Search for the cell housing the specified text and yield its (X, Y) center coordinate. 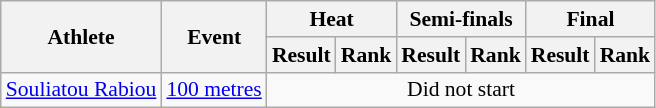
Athlete (82, 36)
Final (590, 19)
Semi-finals (460, 19)
Heat (332, 19)
Did not start (461, 90)
Souliatou Rabiou (82, 90)
Event (214, 36)
100 metres (214, 90)
